Search for the cell housing the specified text and yield its [x, y] center coordinate. 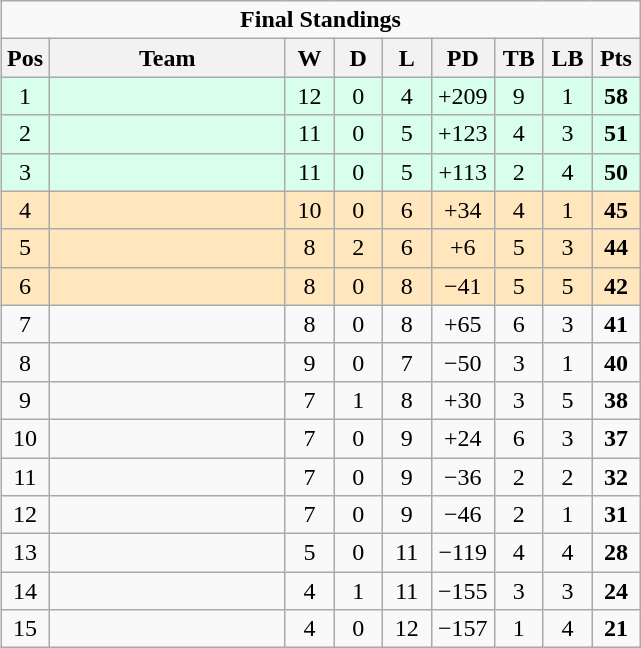
32 [616, 477]
−157 [463, 629]
13 [26, 553]
Final Standings [321, 20]
+34 [463, 210]
L [406, 58]
−41 [463, 286]
+123 [463, 134]
−50 [463, 362]
58 [616, 96]
51 [616, 134]
50 [616, 172]
40 [616, 362]
37 [616, 438]
Pos [26, 58]
−119 [463, 553]
41 [616, 324]
38 [616, 400]
TB [520, 58]
W [310, 58]
42 [616, 286]
31 [616, 515]
PD [463, 58]
24 [616, 591]
+209 [463, 96]
LB [568, 58]
−155 [463, 591]
44 [616, 248]
+24 [463, 438]
Pts [616, 58]
+6 [463, 248]
Team [167, 58]
14 [26, 591]
−36 [463, 477]
+65 [463, 324]
45 [616, 210]
+113 [463, 172]
15 [26, 629]
21 [616, 629]
28 [616, 553]
D [358, 58]
−46 [463, 515]
+30 [463, 400]
